Capture the cell that displays the provided text and extract its (X, Y) central coordinate. 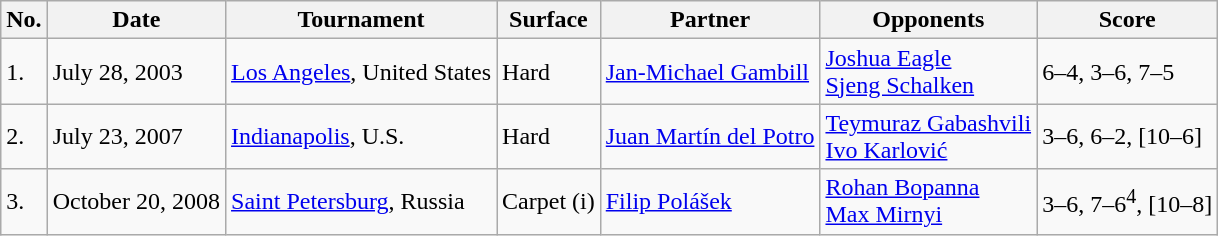
Carpet (i) (549, 202)
Juan Martín del Potro (710, 136)
2. (24, 136)
Surface (549, 20)
October 20, 2008 (136, 202)
3–6, 6–2, [10–6] (1128, 136)
Tournament (362, 20)
3–6, 7–64, [10–8] (1128, 202)
Saint Petersburg, Russia (362, 202)
Rohan Bopanna Max Mirnyi (928, 202)
Date (136, 20)
1. (24, 72)
Opponents (928, 20)
6–4, 3–6, 7–5 (1128, 72)
Los Angeles, United States (362, 72)
July 23, 2007 (136, 136)
No. (24, 20)
3. (24, 202)
Jan-Michael Gambill (710, 72)
Teymuraz Gabashvili Ivo Karlović (928, 136)
Joshua Eagle Sjeng Schalken (928, 72)
Score (1128, 20)
July 28, 2003 (136, 72)
Filip Polášek (710, 202)
Partner (710, 20)
Indianapolis, U.S. (362, 136)
